Provide the (X, Y) coordinate of the cell's center where the given text is located.  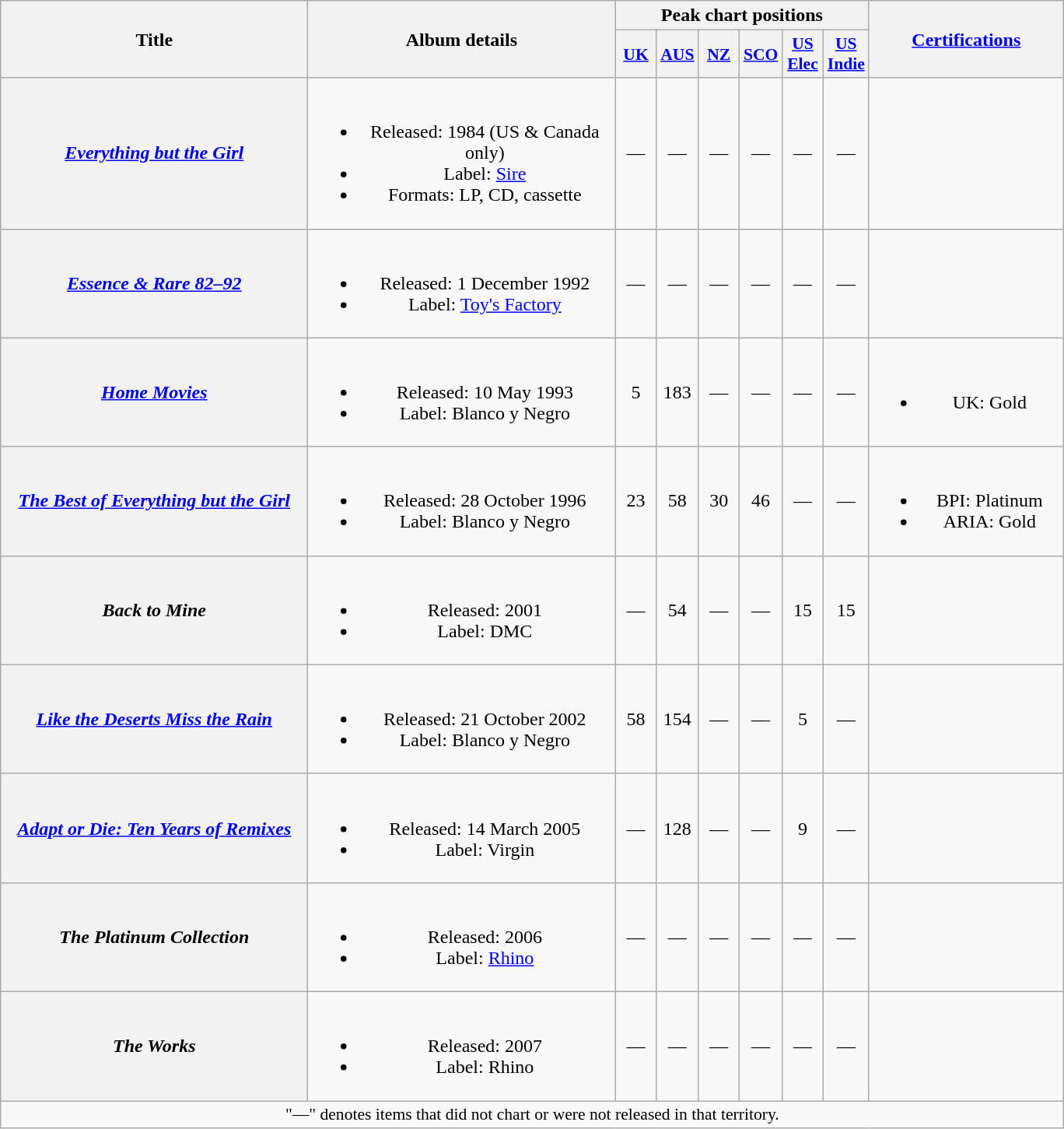
Home Movies (154, 392)
UK: Gold (966, 392)
Released: 28 October 1996Label: Blanco y Negro (462, 501)
UK (636, 54)
Released: 14 March 2005Label: Virgin (462, 828)
54 (677, 610)
Released: 10 May 1993Label: Blanco y Negro (462, 392)
USIndie (846, 54)
SCO (761, 54)
Everything but the Girl (154, 153)
AUS (677, 54)
Released: 1984 (US & Canada only)Label: SireFormats: LP, CD, cassette (462, 153)
Adapt or Die: Ten Years of Remixes (154, 828)
Like the Deserts Miss the Rain (154, 719)
30 (719, 501)
Peak chart positions (742, 16)
Essence & Rare 82–92 (154, 283)
23 (636, 501)
Album details (462, 39)
Released: 2001Label: DMC (462, 610)
183 (677, 392)
Released: 21 October 2002Label: Blanco y Negro (462, 719)
Title (154, 39)
128 (677, 828)
USElec (803, 54)
Released: 1 December 1992Label: Toy's Factory (462, 283)
154 (677, 719)
9 (803, 828)
46 (761, 501)
The Works (154, 1046)
Released: 2006Label: Rhino (462, 937)
NZ (719, 54)
"—" denotes items that did not chart or were not released in that territory. (532, 1114)
Certifications (966, 39)
Back to Mine (154, 610)
The Best of Everything but the Girl (154, 501)
BPI: PlatinumARIA: Gold (966, 501)
Released: 2007Label: Rhino (462, 1046)
The Platinum Collection (154, 937)
